Locate the cell with the specified text and output its (x, y) center coordinate. 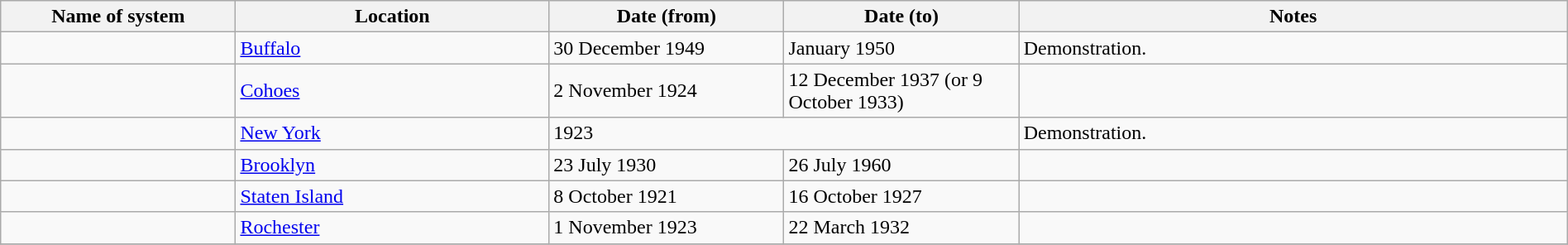
Name of system (118, 17)
Brooklyn (392, 165)
Staten Island (392, 196)
16 October 1927 (901, 196)
2 November 1924 (667, 91)
Date (to) (901, 17)
30 December 1949 (667, 48)
1923 (784, 133)
New York (392, 133)
22 March 1932 (901, 228)
12 December 1937 (or 9 October 1933) (901, 91)
8 October 1921 (667, 196)
1 November 1923 (667, 228)
23 July 1930 (667, 165)
26 July 1960 (901, 165)
Cohoes (392, 91)
Notes (1293, 17)
January 1950 (901, 48)
Rochester (392, 228)
Date (from) (667, 17)
Location (392, 17)
Buffalo (392, 48)
